Search for the cell housing the specified text and yield its [X, Y] center coordinate. 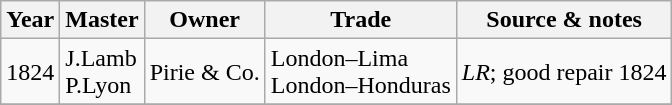
London–LimaLondon–Honduras [360, 72]
Trade [360, 20]
Source & notes [564, 20]
Year [30, 20]
J.LambP.Lyon [102, 72]
Master [102, 20]
Pirie & Co. [204, 72]
Owner [204, 20]
LR; good repair 1824 [564, 72]
1824 [30, 72]
